Output the [X, Y] coordinate of the center of the cell containing the given text.  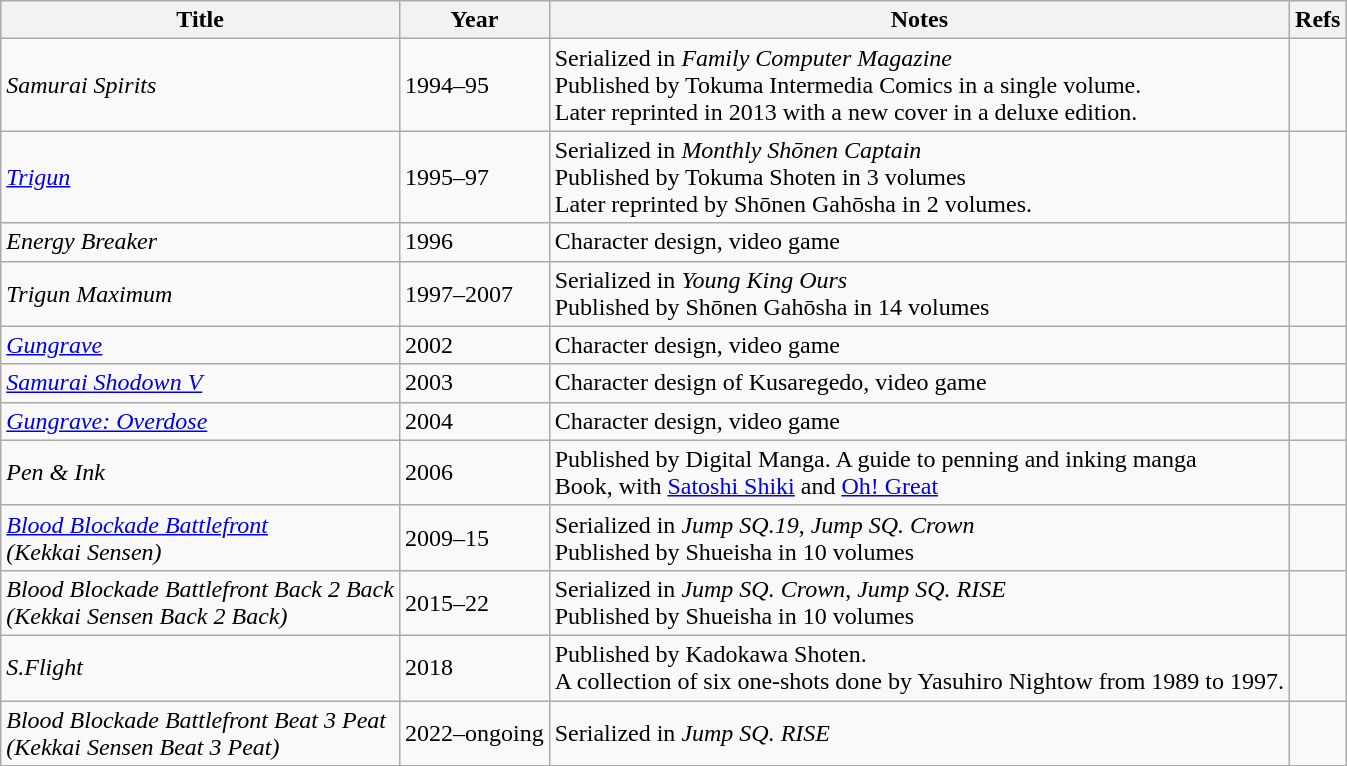
2006 [474, 472]
2004 [474, 421]
Year [474, 20]
Published by Digital Manga. A guide to penning and inking mangaBook, with Satoshi Shiki and Oh! Great [919, 472]
Blood Blockade Battlefront (Kekkai Sensen) [200, 538]
Published by Kadokawa Shoten. A collection of six one-shots done by Yasuhiro Nightow from 1989 to 1997. [919, 668]
Gungrave: Overdose [200, 421]
Samurai Shodown V [200, 383]
1994–95 [474, 85]
2003 [474, 383]
2022–ongoing [474, 732]
Blood Blockade Battlefront Back 2 Back (Kekkai Sensen Back 2 Back) [200, 602]
Notes [919, 20]
S.Flight [200, 668]
2018 [474, 668]
Serialized in Jump SQ. RISE [919, 732]
2002 [474, 345]
Samurai Spirits [200, 85]
1996 [474, 242]
2015–22 [474, 602]
Serialized in Monthly Shōnen CaptainPublished by Tokuma Shoten in 3 volumesLater reprinted by Shōnen Gahōsha in 2 volumes. [919, 177]
Serialized in Young King OursPublished by Shōnen Gahōsha in 14 volumes [919, 294]
Character design of Kusaregedo, video game [919, 383]
1995–97 [474, 177]
1997–2007 [474, 294]
Blood Blockade Battlefront Beat 3 Peat (Kekkai Sensen Beat 3 Peat) [200, 732]
Trigun Maximum [200, 294]
Energy Breaker [200, 242]
Gungrave [200, 345]
Serialized in Jump SQ. Crown, Jump SQ. RISE Published by Shueisha in 10 volumes [919, 602]
2009–15 [474, 538]
Pen & Ink [200, 472]
Refs [1318, 20]
Trigun [200, 177]
Title [200, 20]
Serialized in Jump SQ.19, Jump SQ. CrownPublished by Shueisha in 10 volumes [919, 538]
